From the cell containing the given text, extract its center point as [x, y] coordinate. 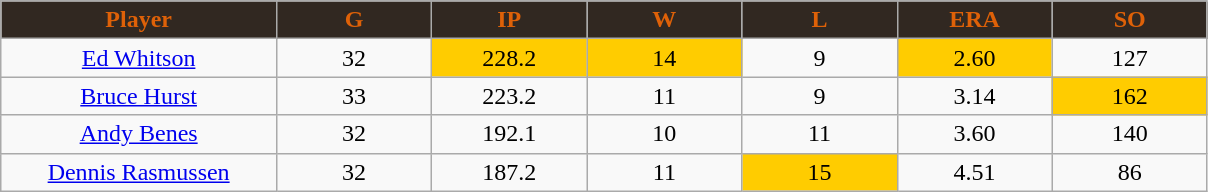
SO [1130, 20]
187.2 [510, 172]
223.2 [510, 96]
10 [664, 134]
3.14 [974, 96]
33 [354, 96]
Dennis Rasmussen [139, 172]
2.60 [974, 58]
228.2 [510, 58]
W [664, 20]
4.51 [974, 172]
192.1 [510, 134]
ERA [974, 20]
140 [1130, 134]
86 [1130, 172]
Player [139, 20]
14 [664, 58]
15 [820, 172]
Andy Benes [139, 134]
Ed Whitson [139, 58]
3.60 [974, 134]
127 [1130, 58]
162 [1130, 96]
IP [510, 20]
L [820, 20]
G [354, 20]
Bruce Hurst [139, 96]
